Provide the (X, Y) coordinate of the cell's center where the given text is located.  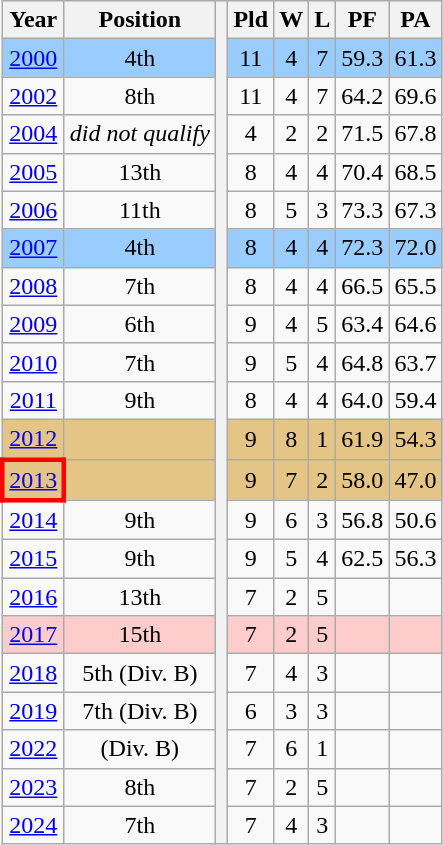
63.4 (362, 324)
2012 (33, 439)
56.8 (362, 520)
73.3 (362, 210)
PF (362, 20)
2013 (33, 480)
7th (Div. B) (140, 711)
66.5 (362, 286)
2016 (33, 597)
2007 (33, 248)
71.5 (362, 134)
2006 (33, 210)
68.5 (416, 172)
2010 (33, 362)
70.4 (362, 172)
W (292, 20)
72.3 (362, 248)
64.2 (362, 96)
47.0 (416, 480)
59.3 (362, 58)
2000 (33, 58)
61.9 (362, 439)
15th (140, 635)
6th (140, 324)
2015 (33, 559)
65.5 (416, 286)
2017 (33, 635)
50.6 (416, 520)
62.5 (362, 559)
did not qualify (140, 134)
2002 (33, 96)
(Div. B) (140, 749)
2014 (33, 520)
72.0 (416, 248)
69.6 (416, 96)
5th (Div. B) (140, 673)
56.3 (416, 559)
58.0 (362, 480)
64.0 (362, 400)
2019 (33, 711)
2018 (33, 673)
Year (33, 20)
L (322, 20)
59.4 (416, 400)
64.8 (362, 362)
54.3 (416, 439)
64.6 (416, 324)
2011 (33, 400)
2008 (33, 286)
11th (140, 210)
PA (416, 20)
67.3 (416, 210)
61.3 (416, 58)
2024 (33, 825)
Pld (251, 20)
Position (140, 20)
2023 (33, 787)
2009 (33, 324)
67.8 (416, 134)
2022 (33, 749)
2004 (33, 134)
63.7 (416, 362)
2005 (33, 172)
